For the text-containing cell, return its midpoint in [x, y] coordinate format. 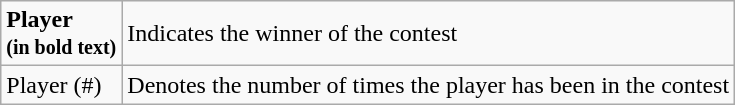
Player(in bold text) [62, 34]
Denotes the number of times the player has been in the contest [428, 85]
Indicates the winner of the contest [428, 34]
Player (#) [62, 85]
